For the text-containing cell, return its midpoint in (X, Y) coordinate format. 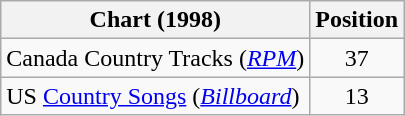
13 (357, 96)
US Country Songs (Billboard) (156, 96)
37 (357, 58)
Canada Country Tracks (RPM) (156, 58)
Chart (1998) (156, 20)
Position (357, 20)
